Determine the [x, y] coordinate at the center of the cell enclosing the given text.  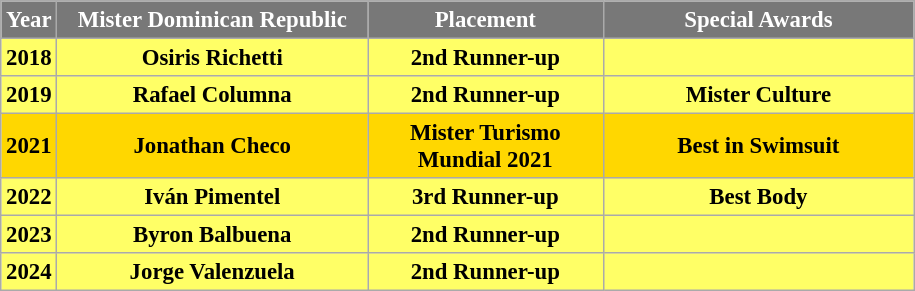
Iván Pimentel [212, 197]
Mister Dominican Republic [212, 20]
2023 [29, 235]
Best Body [758, 197]
2022 [29, 197]
2021 [29, 146]
Special Awards [758, 20]
Byron Balbuena [212, 235]
Jonathan Checo [212, 146]
Rafael Columna [212, 95]
2019 [29, 95]
Year [29, 20]
Mister Culture [758, 95]
2018 [29, 58]
Mister Turismo Mundial 2021 [486, 146]
Osiris Richetti [212, 58]
3rd Runner-up [486, 197]
Best in Swimsuit [758, 146]
Placement [486, 20]
